Locate the cell with the specified text and output its (X, Y) center coordinate. 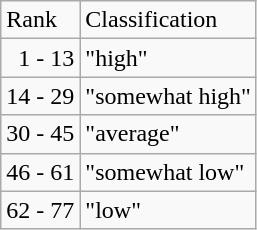
1 - 13 (40, 58)
Rank (40, 20)
46 - 61 (40, 172)
"somewhat low" (168, 172)
14 - 29 (40, 96)
"low" (168, 210)
"high" (168, 58)
"somewhat high" (168, 96)
30 - 45 (40, 134)
Classification (168, 20)
"average" (168, 134)
62 - 77 (40, 210)
